Determine the (x, y) coordinate at the center of the cell enclosing the given text.  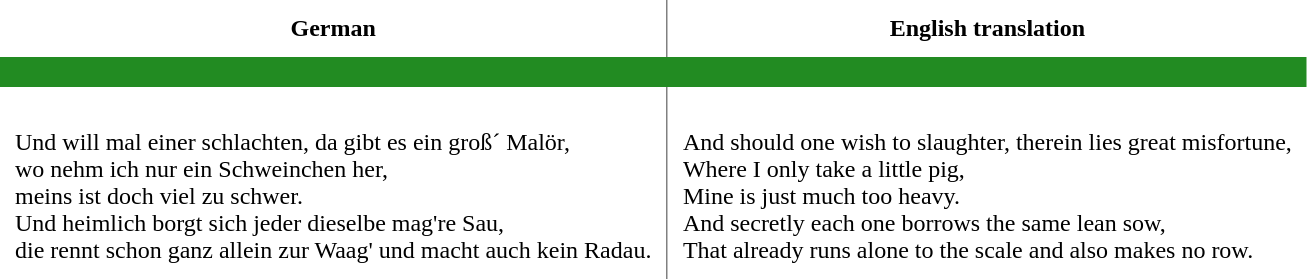
English translation (987, 28)
German (334, 28)
